Find where the given text appears and provide that cell's center as [x, y] coordinate. 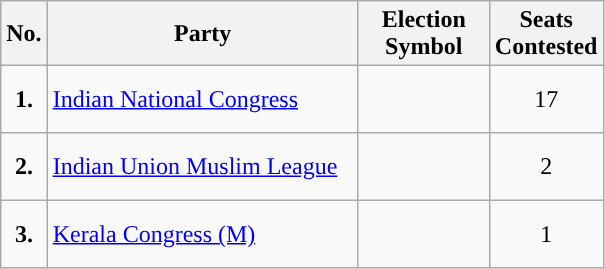
1 [546, 235]
Party [202, 34]
Kerala Congress (M) [202, 235]
No. [24, 34]
Indian Union Muslim League [202, 167]
2 [546, 167]
Election Symbol [424, 34]
3. [24, 235]
Seats Contested [546, 34]
17 [546, 100]
2. [24, 167]
1. [24, 100]
Indian National Congress [202, 100]
